Return (x, y) of the center of cell containing provided text 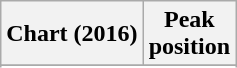
Chart (2016) (72, 34)
Peak position (189, 34)
